Identify which cell holds the provided text, then report its (x, y) central coordinate. 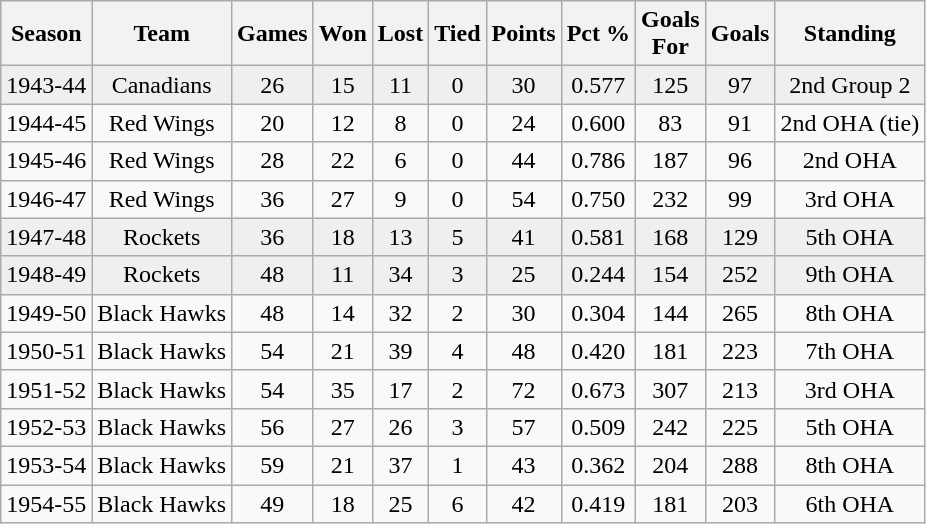
0.509 (598, 427)
59 (273, 465)
129 (740, 237)
1943-44 (46, 85)
0.786 (598, 161)
15 (342, 85)
0.304 (598, 313)
24 (524, 123)
0.419 (598, 503)
12 (342, 123)
8 (400, 123)
213 (740, 389)
41 (524, 237)
Won (342, 34)
20 (273, 123)
0.244 (598, 275)
168 (670, 237)
42 (524, 503)
252 (740, 275)
Tied (458, 34)
2nd OHA (850, 161)
91 (740, 123)
96 (740, 161)
242 (670, 427)
307 (670, 389)
14 (342, 313)
9 (400, 199)
Games (273, 34)
265 (740, 313)
1952-53 (46, 427)
203 (740, 503)
0.420 (598, 351)
GoalsFor (670, 34)
Points (524, 34)
Season (46, 34)
35 (342, 389)
5 (458, 237)
204 (670, 465)
49 (273, 503)
34 (400, 275)
1947-48 (46, 237)
99 (740, 199)
2nd OHA (tie) (850, 123)
39 (400, 351)
43 (524, 465)
2nd Group 2 (850, 85)
7th OHA (850, 351)
144 (670, 313)
1 (458, 465)
1950-51 (46, 351)
0.673 (598, 389)
288 (740, 465)
Pct % (598, 34)
57 (524, 427)
187 (670, 161)
17 (400, 389)
4 (458, 351)
44 (524, 161)
1954-55 (46, 503)
225 (740, 427)
1944-45 (46, 123)
Lost (400, 34)
Standing (850, 34)
1949-50 (46, 313)
Goals (740, 34)
72 (524, 389)
232 (670, 199)
0.581 (598, 237)
22 (342, 161)
13 (400, 237)
1953-54 (46, 465)
97 (740, 85)
37 (400, 465)
0.362 (598, 465)
0.600 (598, 123)
9th OHA (850, 275)
1945-46 (46, 161)
0.577 (598, 85)
Canadians (162, 85)
1951-52 (46, 389)
Team (162, 34)
125 (670, 85)
83 (670, 123)
6th OHA (850, 503)
56 (273, 427)
223 (740, 351)
154 (670, 275)
28 (273, 161)
1946-47 (46, 199)
32 (400, 313)
0.750 (598, 199)
1948-49 (46, 275)
